Find where the given text appears and provide that cell's center as [X, Y] coordinate. 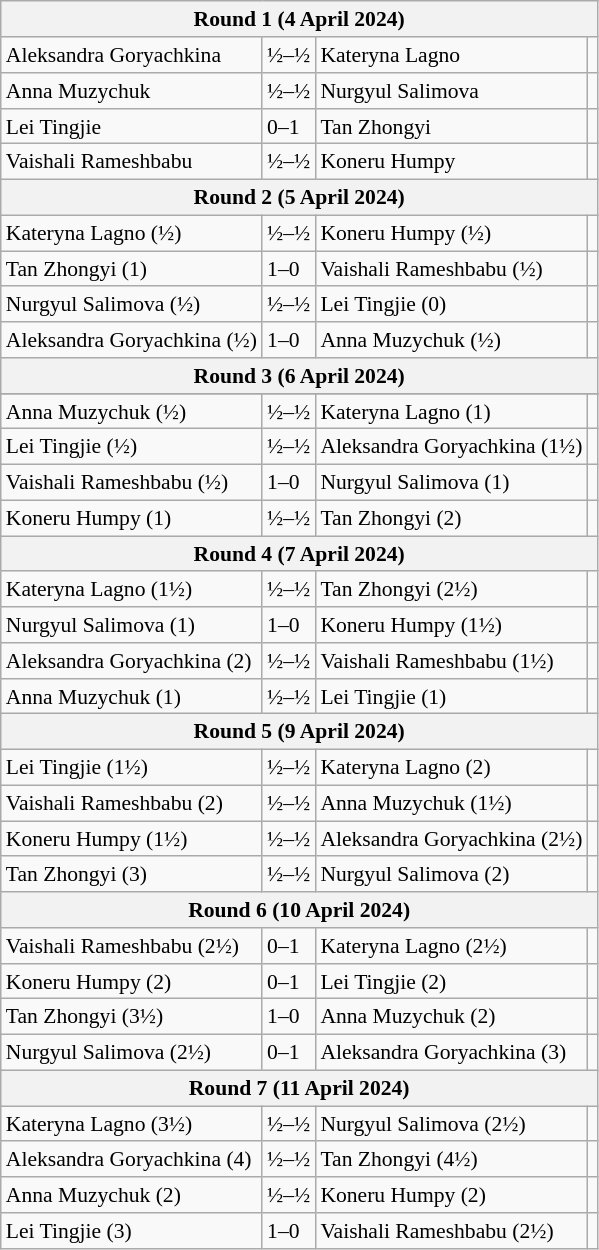
Aleksandra Goryachkina (2) [132, 661]
Aleksandra Goryachkina (1½) [451, 447]
Round 6 (10 April 2024) [300, 910]
Lei Tingjie (½) [132, 447]
Tan Zhongyi (2½) [451, 589]
Aleksandra Goryachkina [132, 55]
Nurgyul Salimova (2) [451, 874]
Kateryna Lagno (½) [132, 233]
Tan Zhongyi (4½) [451, 1159]
Anna Muzychuk (1½) [451, 803]
Lei Tingjie [132, 126]
Aleksandra Goryachkina (3) [451, 1052]
Aleksandra Goryachkina (4) [132, 1159]
Vaishali Rameshbabu (2) [132, 803]
Lei Tingjie (0) [451, 304]
Lei Tingjie (1½) [132, 767]
Tan Zhongyi [451, 126]
Koneru Humpy (1) [132, 518]
Vaishali Rameshbabu [132, 162]
Tan Zhongyi (3½) [132, 1017]
Aleksandra Goryachkina (2½) [451, 839]
Tan Zhongyi (1) [132, 269]
Round 3 (6 April 2024) [300, 376]
Round 5 (9 April 2024) [300, 732]
Round 1 (4 April 2024) [300, 19]
Koneru Humpy [451, 162]
Round 7 (11 April 2024) [300, 1088]
Kateryna Lagno (2½) [451, 946]
Kateryna Lagno [451, 55]
Vaishali Rameshbabu (1½) [451, 661]
Lei Tingjie (1) [451, 696]
Anna Muzychuk [132, 91]
Kateryna Lagno (3½) [132, 1124]
Nurgyul Salimova [451, 91]
Tan Zhongyi (2) [451, 518]
Kateryna Lagno (1½) [132, 589]
Round 4 (7 April 2024) [300, 554]
Aleksandra Goryachkina (½) [132, 340]
Lei Tingjie (3) [132, 1231]
Koneru Humpy (½) [451, 233]
Kateryna Lagno (2) [451, 767]
Tan Zhongyi (3) [132, 874]
Lei Tingjie (2) [451, 981]
Round 2 (5 April 2024) [300, 197]
Nurgyul Salimova (½) [132, 304]
Anna Muzychuk (1) [132, 696]
Kateryna Lagno (1) [451, 411]
